Extract the (X, Y) coordinate from the center of the cell holding the provided text.  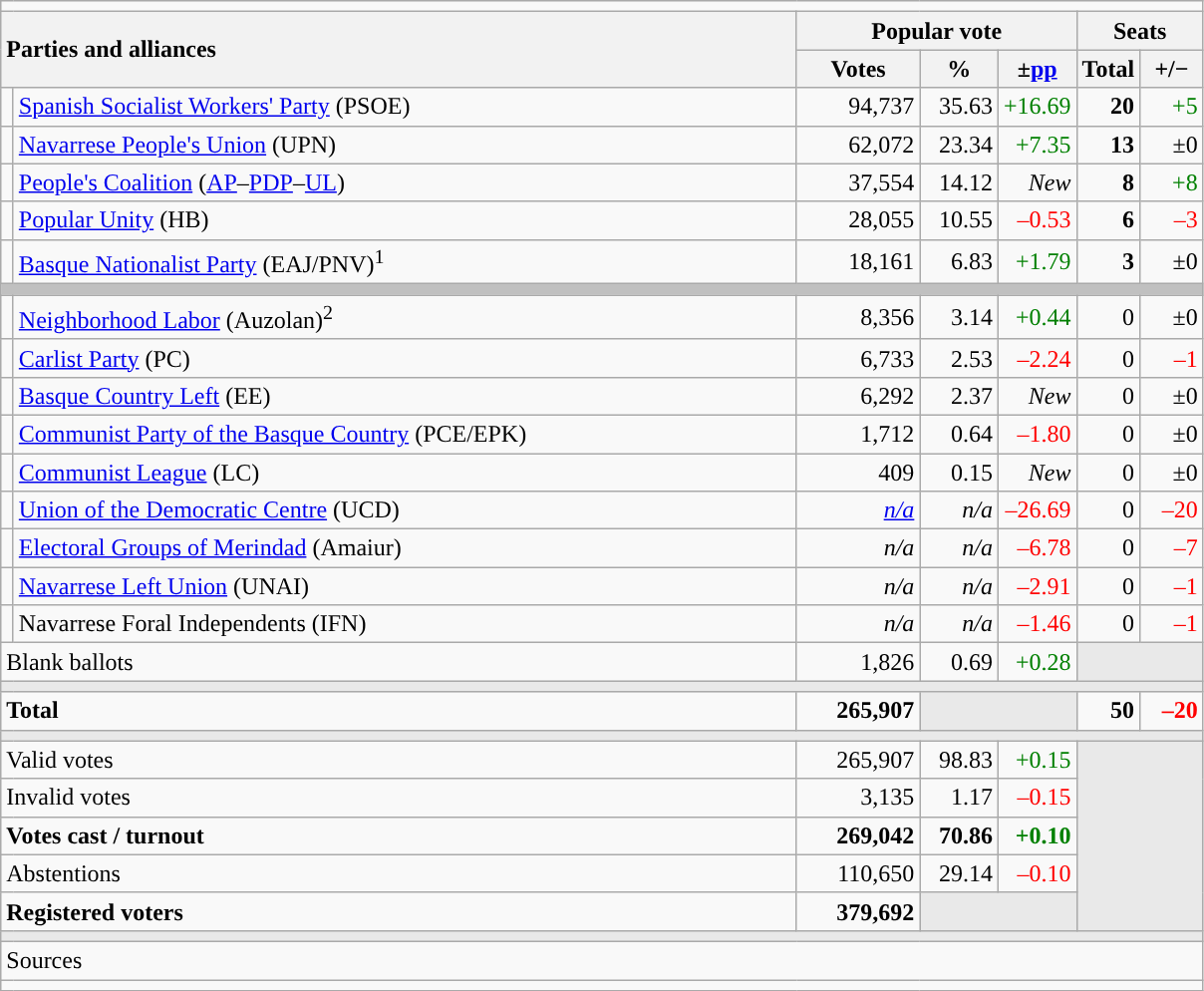
Parties and alliances (399, 50)
–2.24 (1037, 358)
Carlist Party (PC) (405, 358)
0.15 (959, 473)
±pp (1037, 69)
+0.15 (1037, 760)
18,161 (858, 261)
–7 (1172, 548)
50 (1108, 711)
8,356 (858, 317)
3,135 (858, 798)
People's Coalition (AP–PDP–UL) (405, 182)
94,737 (858, 107)
–3 (1172, 220)
Blank ballots (399, 662)
Valid votes (399, 760)
0.69 (959, 662)
14.12 (959, 182)
% (959, 69)
10.55 (959, 220)
62,072 (858, 145)
Basque Country Left (EE) (405, 396)
37,554 (858, 182)
2.37 (959, 396)
Seats (1140, 31)
Popular vote (937, 31)
8 (1108, 182)
98.83 (959, 760)
28,055 (858, 220)
110,650 (858, 873)
+16.69 (1037, 107)
1.17 (959, 798)
–6.78 (1037, 548)
Communist League (LC) (405, 473)
Votes cast / turnout (399, 835)
Electoral Groups of Merindad (Amaiur) (405, 548)
70.86 (959, 835)
379,692 (858, 911)
269,042 (858, 835)
–0.10 (1037, 873)
Navarrese Left Union (UNAI) (405, 586)
3.14 (959, 317)
Basque Nationalist Party (EAJ/PNV)1 (405, 261)
+0.10 (1037, 835)
Abstentions (399, 873)
6 (1108, 220)
Navarrese Foral Independents (IFN) (405, 624)
0.64 (959, 434)
Popular Unity (HB) (405, 220)
Sources (602, 960)
Navarrese People's Union (UPN) (405, 145)
20 (1108, 107)
Neighborhood Labor (Auzolan)2 (405, 317)
13 (1108, 145)
–0.15 (1037, 798)
Invalid votes (399, 798)
1,826 (858, 662)
–0.53 (1037, 220)
Spanish Socialist Workers' Party (PSOE) (405, 107)
35.63 (959, 107)
+/− (1172, 69)
6,733 (858, 358)
Union of the Democratic Centre (UCD) (405, 510)
Communist Party of the Basque Country (PCE/EPK) (405, 434)
+7.35 (1037, 145)
–1.46 (1037, 624)
–1.80 (1037, 434)
+5 (1172, 107)
6,292 (858, 396)
+0.28 (1037, 662)
1,712 (858, 434)
2.53 (959, 358)
+8 (1172, 182)
–26.69 (1037, 510)
Votes (858, 69)
23.34 (959, 145)
+1.79 (1037, 261)
Registered voters (399, 911)
6.83 (959, 261)
+0.44 (1037, 317)
3 (1108, 261)
29.14 (959, 873)
–2.91 (1037, 586)
409 (858, 473)
